Return the (X, Y) coordinate for the center point of the cell that contains the specified text.  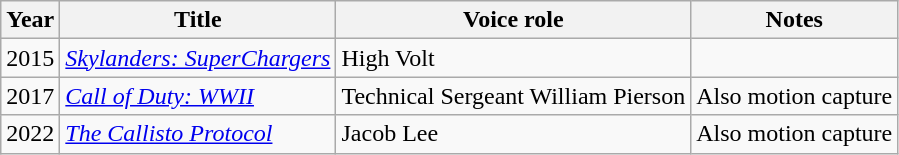
Skylanders: SuperChargers (198, 58)
The Callisto Protocol (198, 134)
2015 (30, 58)
Call of Duty: WWII (198, 96)
Technical Sergeant William Pierson (514, 96)
Title (198, 20)
High Volt (514, 58)
Year (30, 20)
Voice role (514, 20)
2022 (30, 134)
2017 (30, 96)
Jacob Lee (514, 134)
Notes (794, 20)
